Output the [x, y] coordinate of the center of the cell containing the given text.  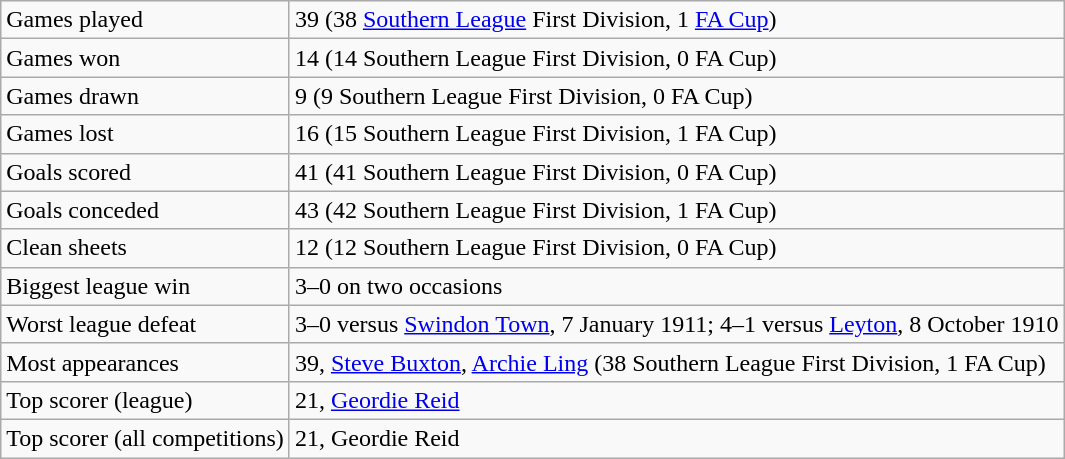
Top scorer (league) [146, 400]
39 (38 Southern League First Division, 1 FA Cup) [676, 20]
Games played [146, 20]
12 (12 Southern League First Division, 0 FA Cup) [676, 248]
43 (42 Southern League First Division, 1 FA Cup) [676, 210]
Goals scored [146, 172]
3–0 on two occasions [676, 286]
Worst league defeat [146, 324]
3–0 versus Swindon Town, 7 January 1911; 4–1 versus Leyton, 8 October 1910 [676, 324]
14 (14 Southern League First Division, 0 FA Cup) [676, 58]
16 (15 Southern League First Division, 1 FA Cup) [676, 134]
Goals conceded [146, 210]
Top scorer (all competitions) [146, 438]
Games drawn [146, 96]
9 (9 Southern League First Division, 0 FA Cup) [676, 96]
Clean sheets [146, 248]
Biggest league win [146, 286]
Games won [146, 58]
Most appearances [146, 362]
39, Steve Buxton, Archie Ling (38 Southern League First Division, 1 FA Cup) [676, 362]
41 (41 Southern League First Division, 0 FA Cup) [676, 172]
Games lost [146, 134]
